Output the [x, y] coordinate of the center of the cell containing the given text.  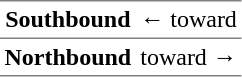
toward → [189, 57]
Northbound [68, 57]
Southbound [68, 20]
← toward [189, 20]
